Pinpoint the cell where the given text exists, returning its (x, y) midpoint coordinate. 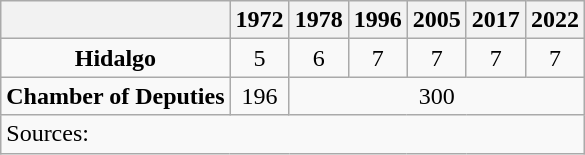
2017 (496, 20)
1972 (260, 20)
Hidalgo (116, 58)
Chamber of Deputies (116, 96)
Sources: (293, 134)
1978 (318, 20)
2005 (436, 20)
2022 (554, 20)
196 (260, 96)
1996 (378, 20)
300 (436, 96)
5 (260, 58)
6 (318, 58)
